Pinpoint the cell where the given text exists, returning its [X, Y] midpoint coordinate. 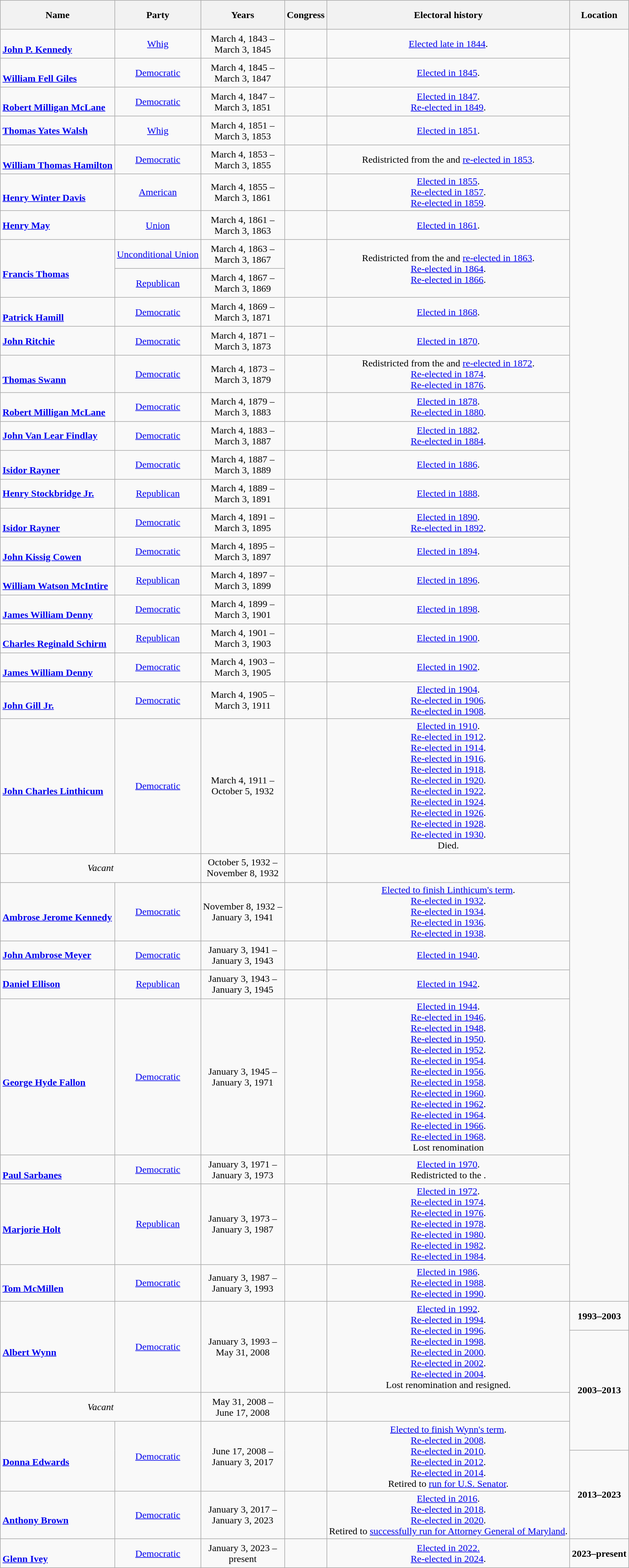
Daniel Ellison [58, 984]
Elected in 1868. [448, 312]
Elected in 1888. [448, 494]
2023–present [599, 1553]
June 17, 2008 –January 3, 2017 [243, 1456]
March 4, 1895 –March 3, 1897 [243, 552]
March 4, 1891 –March 3, 1895 [243, 523]
Elected in 1900. [448, 638]
Francis Thomas [58, 269]
March 4, 1855 –March 3, 1861 [243, 192]
John Charles Linthicum [58, 786]
Ambrose Jerome Kennedy [58, 912]
March 4, 1843 –March 3, 1845 [243, 44]
John P. Kennedy [58, 44]
Elected in 1898. [448, 609]
Location [599, 15]
March 4, 1887 –March 3, 1889 [243, 465]
2003–2013 [599, 1390]
Elected in 1861. [448, 225]
March 4, 1851 –March 3, 1853 [243, 131]
Congress [305, 15]
March 4, 1873 –March 3, 1879 [243, 374]
Elected in 1894. [448, 552]
Thomas Yates Walsh [58, 131]
John Gill Jr. [58, 700]
Union [158, 225]
Elected in 1851. [448, 131]
Elected in 1882.Re-elected in 1884. [448, 436]
Elected in 1890.Re-elected in 1892. [448, 523]
March 4, 1867 –March 3, 1869 [243, 283]
Elected in 1970.Redistricted to the . [448, 1169]
Elected in 1878.Re-elected in 1880. [448, 407]
January 3, 1941 –January 3, 1943 [243, 955]
January 3, 1971 –January 3, 1973 [243, 1169]
March 4, 1869 –March 3, 1871 [243, 312]
January 3, 1987 –January 3, 1993 [243, 1283]
October 5, 1932 –November 8, 1932 [243, 868]
March 4, 1905 –March 3, 1911 [243, 700]
Charles Reginald Schirm [58, 638]
Elected in 1972.Re-elected in 1974.Re-elected in 1976.Re-elected in 1978.Re-elected in 1980.Re-elected in 1982.Re-elected in 1984. [448, 1224]
Anthony Brown [58, 1515]
Henry Stockbridge Jr. [58, 494]
Paul Sarbanes [58, 1169]
January 3, 2017 –January 3, 2023 [243, 1515]
Elected late in 1844. [448, 44]
March 4, 1871 –March 3, 1873 [243, 341]
Henry Winter Davis [58, 192]
Elected in 1886. [448, 465]
March 4, 1845 –March 3, 1847 [243, 73]
March 4, 1899 –March 3, 1901 [243, 609]
Elected in 1904.Re-elected in 1906.Re-elected in 1908. [448, 700]
May 31, 2008 –June 17, 2008 [243, 1407]
Tom McMillen [58, 1283]
John Van Lear Findlay [58, 436]
Elected in 2016.Re-elected in 2018.Re-elected in 2020.Retired to successfully run for Attorney General of Maryland. [448, 1515]
Elected in 1855.Re-elected in 1857.Re-elected in 1859. [448, 192]
March 4, 1901 –March 3, 1903 [243, 638]
Redistricted from the and re-elected in 1872.Re-elected in 1874.Re-elected in 1876. [448, 374]
2013–2023 [599, 1494]
March 4, 1897 –March 3, 1899 [243, 581]
March 4, 1911 –October 5, 1932 [243, 786]
January 3, 1943 –January 3, 1945 [243, 984]
January 3, 1993 –May 31, 2008 [243, 1347]
Thomas Swann [58, 374]
March 4, 1861 –March 3, 1863 [243, 225]
March 4, 1889 –March 3, 1891 [243, 494]
Years [243, 15]
January 3, 2023 –present [243, 1553]
Elected in 1847.Re-elected in 1849. [448, 102]
March 4, 1883 –March 3, 1887 [243, 436]
March 4, 1879 –March 3, 1883 [243, 407]
Party [158, 15]
American [158, 192]
Unconditional Union [158, 254]
John Kissig Cowen [58, 552]
John Ritchie [58, 341]
November 8, 1932 –January 3, 1941 [243, 912]
Elected in 2022.Re-elected in 2024. [448, 1553]
March 4, 1853 –March 3, 1855 [243, 159]
William Watson McIntire [58, 581]
January 3, 1973 –January 3, 1987 [243, 1224]
Glenn Ivey [58, 1553]
Albert Wynn [58, 1347]
Elected to finish Wynn's term.Re-elected in 2008.Re-elected in 2010.Re-elected in 2012.Re-elected in 2014.Retired to run for U.S. Senator. [448, 1456]
Redistricted from the and re-elected in 1853. [448, 159]
George Hyde Fallon [58, 1077]
Redistricted from the and re-elected in 1863.Re-elected in 1864.Re-elected in 1866. [448, 269]
Elected in 1942. [448, 984]
John Ambrose Meyer [58, 955]
1993–2003 [599, 1316]
Elected in 1986.Re-elected in 1988.Re-elected in 1990. [448, 1283]
Elected in 1896. [448, 581]
Elected in 1902. [448, 667]
Patrick Hamill [58, 312]
Elected in 1870. [448, 341]
March 4, 1847 –March 3, 1851 [243, 102]
Name [58, 15]
William Fell Giles [58, 73]
March 4, 1903 –March 3, 1905 [243, 667]
Henry May [58, 225]
William Thomas Hamilton [58, 159]
Marjorie Holt [58, 1224]
Donna Edwards [58, 1456]
Elected in 1845. [448, 73]
Electoral history [448, 15]
March 4, 1863 –March 3, 1867 [243, 254]
January 3, 1945 –January 3, 1971 [243, 1077]
Elected to finish Linthicum's term.Re-elected in 1932.Re-elected in 1934.Re-elected in 1936.Re-elected in 1938. [448, 912]
Elected in 1940. [448, 955]
